Extract the [X, Y] coordinate from the center of the cell holding the provided text.  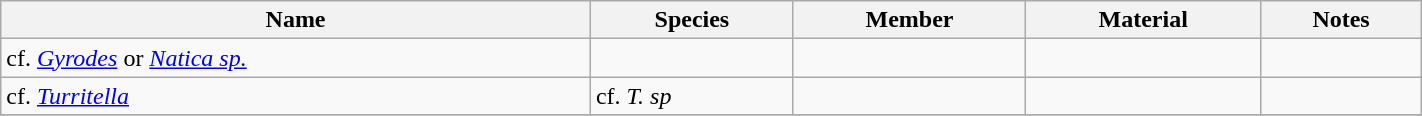
Notes [1341, 20]
Name [296, 20]
cf. T. sp [692, 96]
Material [1144, 20]
cf. Gyrodes or Natica sp. [296, 58]
Member [909, 20]
cf. Turritella [296, 96]
Species [692, 20]
